Return the [X, Y] coordinate for the center point of the cell that contains the specified text.  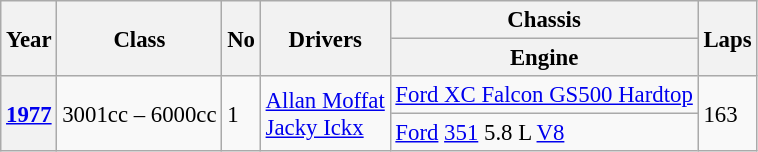
Laps [728, 38]
Allan Moffat Jacky Ickx [325, 114]
Engine [544, 58]
1977 [29, 114]
Chassis [544, 20]
Ford 351 5.8 L V8 [544, 133]
163 [728, 114]
3001cc – 6000cc [140, 114]
No [241, 38]
1 [241, 114]
Year [29, 38]
Ford XC Falcon GS500 Hardtop [544, 95]
Drivers [325, 38]
Class [140, 38]
